For the text-containing cell, return its midpoint in [x, y] coordinate format. 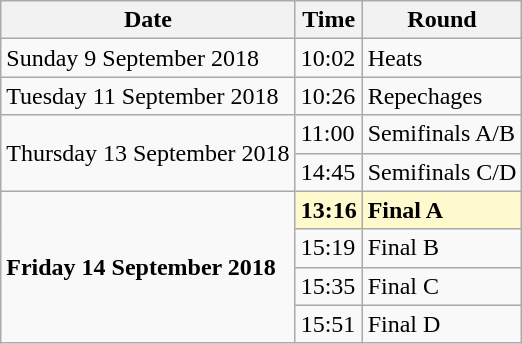
Round [442, 20]
Tuesday 11 September 2018 [148, 96]
15:35 [328, 286]
Final A [442, 210]
Repechages [442, 96]
Friday 14 September 2018 [148, 267]
13:16 [328, 210]
15:51 [328, 324]
11:00 [328, 134]
14:45 [328, 172]
Sunday 9 September 2018 [148, 58]
Date [148, 20]
Heats [442, 58]
Semifinals A/B [442, 134]
Time [328, 20]
Final C [442, 286]
10:26 [328, 96]
Final B [442, 248]
15:19 [328, 248]
Thursday 13 September 2018 [148, 153]
10:02 [328, 58]
Final D [442, 324]
Semifinals C/D [442, 172]
